Return the (X, Y) coordinate for the center point of the cell that contains the specified text.  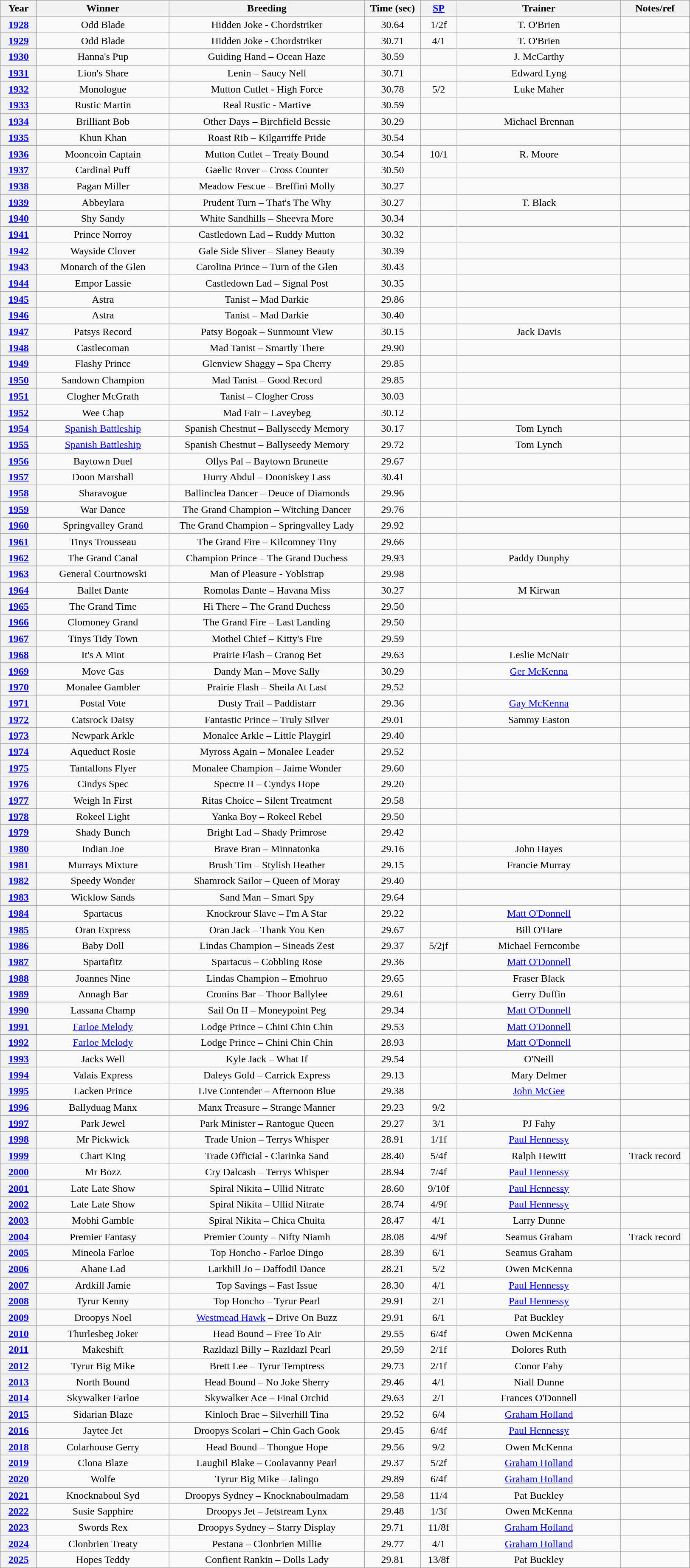
Empor Lassie (103, 283)
Abbeylara (103, 203)
Trade Official - Clarinka Sand (267, 1156)
30.78 (392, 89)
Prince Norroy (103, 235)
28.40 (392, 1156)
Mad Fair – Laveybeg (267, 412)
Ballet Dante (103, 590)
1932 (19, 89)
1997 (19, 1123)
The Grand Champion – Springvalley Lady (267, 526)
1935 (19, 138)
10/1 (439, 154)
The Grand Canal (103, 558)
T. Black (539, 203)
28.30 (392, 1285)
Makeshift (103, 1350)
Knocknaboul Syd (103, 1495)
2022 (19, 1512)
Jacks Well (103, 1059)
Fraser Black (539, 978)
Skywalker Ace – Final Orchid (267, 1398)
1987 (19, 962)
Monalee Arkle – Little Playgirl (267, 736)
Patsys Record (103, 332)
2018 (19, 1447)
Razldazl Billy – Razldazl Pearl (267, 1350)
1985 (19, 929)
Spiral Nikita – Chica Chuita (267, 1220)
Mr Bozz (103, 1172)
2016 (19, 1430)
1978 (19, 816)
Doon Marshall (103, 477)
28.60 (392, 1188)
Tyrur Big Mike – Jalingo (267, 1479)
PJ Fahy (539, 1123)
Susie Sapphire (103, 1512)
Mineola Farloe (103, 1253)
1973 (19, 736)
Mooncoin Captain (103, 154)
1963 (19, 574)
Park Minister – Rantogue Queen (267, 1123)
29.42 (392, 833)
30.34 (392, 219)
Clomoney Grand (103, 622)
Myross Again – Monalee Leader (267, 752)
Michael Ferncombe (539, 946)
J. McCarthy (539, 57)
Mad Tanist – Good Record (267, 380)
Droopys Sydney – Starry Display (267, 1528)
Breeding (267, 8)
Ralph Hewitt (539, 1156)
White Sandhills – Sheevra More (267, 219)
Castledown Lad – Signal Post (267, 283)
Shy Sandy (103, 219)
Annagh Bar (103, 994)
29.98 (392, 574)
Ritas Choice – Silent Treatment (267, 800)
2012 (19, 1366)
Head Bound – Thongue Hope (267, 1447)
29.60 (392, 768)
Gaelic Rover – Cross Counter (267, 170)
Mr Pickwick (103, 1140)
R. Moore (539, 154)
Tyrur Kenny (103, 1301)
1983 (19, 897)
Sharavogue (103, 493)
2001 (19, 1188)
Cardinal Puff (103, 170)
1974 (19, 752)
Paddy Dunphy (539, 558)
Niall Dunne (539, 1382)
The Grand Time (103, 606)
1991 (19, 1027)
1993 (19, 1059)
29.76 (392, 510)
7/4f (439, 1172)
Skywalker Farloe (103, 1398)
Ahane Lad (103, 1269)
1976 (19, 784)
Chart King (103, 1156)
Khun Khan (103, 138)
Wayside Clover (103, 251)
2011 (19, 1350)
1969 (19, 671)
Romolas Dante – Havana Miss (267, 590)
Hurry Abdul – Dooniskey Lass (267, 477)
30.35 (392, 283)
29.65 (392, 978)
1961 (19, 542)
Park Jewel (103, 1123)
Gay McKenna (539, 703)
1992 (19, 1043)
1955 (19, 445)
Pestana – Clonbrien Millie (267, 1544)
Newpark Arkle (103, 736)
Clogher McGrath (103, 396)
Westmead Hawk – Drive On Buzz (267, 1317)
29.16 (392, 849)
2005 (19, 1253)
29.45 (392, 1430)
Monalee Gambler (103, 687)
2010 (19, 1334)
1956 (19, 461)
Francie Murray (539, 865)
1994 (19, 1075)
29.56 (392, 1447)
Sidarian Blaze (103, 1414)
Larkhill Jo – Daffodil Dance (267, 1269)
Rokeel Light (103, 816)
Notes/ref (655, 8)
Prudent Turn – That's The Why (267, 203)
2019 (19, 1463)
Prairie Flash – Sheila At Last (267, 687)
1936 (19, 154)
2006 (19, 1269)
1980 (19, 849)
Hopes Teddy (103, 1560)
Indian Joe (103, 849)
Leslie McNair (539, 655)
Bright Lad – Shady Primrose (267, 833)
29.53 (392, 1027)
1937 (19, 170)
Jack Davis (539, 332)
John Hayes (539, 849)
Colarhouse Gerry (103, 1447)
29.54 (392, 1059)
Time (sec) (392, 8)
Speedy Wonder (103, 881)
1948 (19, 348)
Sammy Easton (539, 720)
1970 (19, 687)
Spartafitz (103, 962)
Sand Man – Smart Spy (267, 897)
Pagan Miller (103, 186)
Castlecoman (103, 348)
Daleys Gold – Carrick Express (267, 1075)
1949 (19, 364)
29.38 (392, 1091)
1942 (19, 251)
Edward Lyng (539, 73)
5/2jf (439, 946)
1957 (19, 477)
Droopys Scolari – Chin Gach Gook (267, 1430)
1998 (19, 1140)
29.46 (392, 1382)
29.93 (392, 558)
29.89 (392, 1479)
1947 (19, 332)
1959 (19, 510)
Tantallons Flyer (103, 768)
Dusty Trail – Paddistarr (267, 703)
Top Honcho - Farloe Dingo (267, 1253)
SP (439, 8)
Trade Union – Terrys Whisper (267, 1140)
Tyrur Big Mike (103, 1366)
Trainer (539, 8)
Baytown Duel (103, 461)
1972 (19, 720)
1966 (19, 622)
Move Gas (103, 671)
28.94 (392, 1172)
Springvalley Grand (103, 526)
Mobhi Gamble (103, 1220)
O'Neill (539, 1059)
Wicklow Sands (103, 897)
29.71 (392, 1528)
30.41 (392, 477)
1943 (19, 267)
Tanist – Clogher Cross (267, 396)
Luke Maher (539, 89)
1/1f (439, 1140)
2020 (19, 1479)
Swords Rex (103, 1528)
1967 (19, 639)
War Dance (103, 510)
Lion's Share (103, 73)
29.13 (392, 1075)
Hanna's Pup (103, 57)
Confient Rankin – Dolls Lady (267, 1560)
1940 (19, 219)
1938 (19, 186)
1944 (19, 283)
1975 (19, 768)
Thurlesbeg Joker (103, 1334)
11/4 (439, 1495)
28.93 (392, 1043)
Head Bound – No Joke Sherry (267, 1382)
30.64 (392, 25)
Monologue (103, 89)
1981 (19, 865)
2014 (19, 1398)
2015 (19, 1414)
1933 (19, 105)
1939 (19, 203)
30.43 (392, 267)
1962 (19, 558)
Shamrock Sailor – Queen of Moray (267, 881)
Live Contender – Afternoon Blue (267, 1091)
1984 (19, 913)
Top Honcho – Tyrur Pearl (267, 1301)
Real Rustic - Martive (267, 105)
Ardkill Jamie (103, 1285)
Man of Pleasure - Yoblstrap (267, 574)
2004 (19, 1237)
Champion Prince – The Grand Duchess (267, 558)
M Kirwan (539, 590)
2009 (19, 1317)
2008 (19, 1301)
30.32 (392, 235)
2021 (19, 1495)
1931 (19, 73)
Wolfe (103, 1479)
29.34 (392, 1011)
6/4 (439, 1414)
Sandown Champion (103, 380)
28.91 (392, 1140)
1971 (19, 703)
North Bound (103, 1382)
1960 (19, 526)
1934 (19, 121)
Ger McKenna (539, 671)
29.15 (392, 865)
1929 (19, 41)
Head Bound – Free To Air (267, 1334)
Clonbrien Treaty (103, 1544)
Droopys Jet – Jetstream Lynx (267, 1512)
Catsrock Daisy (103, 720)
30.17 (392, 428)
1952 (19, 412)
The Grand Fire – Kilcomney Tiny (267, 542)
28.39 (392, 1253)
29.92 (392, 526)
General Courtnowski (103, 574)
29.23 (392, 1107)
Ballyduag Manx (103, 1107)
29.86 (392, 299)
Patsy Bogoak – Sunmount View (267, 332)
Spartacus (103, 913)
Murrays Mixture (103, 865)
29.20 (392, 784)
Dolores Ruth (539, 1350)
Flashy Prince (103, 364)
1979 (19, 833)
1964 (19, 590)
5/4f (439, 1156)
Droopys Sydney – Knocknaboulmadam (267, 1495)
Monarch of the Glen (103, 267)
1982 (19, 881)
1946 (19, 315)
Brave Bran – Minnatonka (267, 849)
1958 (19, 493)
2023 (19, 1528)
It's A Mint (103, 655)
Kyle Jack – What If (267, 1059)
Jaytee Jet (103, 1430)
30.40 (392, 315)
1941 (19, 235)
Postal Vote (103, 703)
1928 (19, 25)
Knockrour Slave – I'm A Star (267, 913)
1977 (19, 800)
1954 (19, 428)
2024 (19, 1544)
2003 (19, 1220)
Aqueduct Rosie (103, 752)
29.01 (392, 720)
28.47 (392, 1220)
5/2f (439, 1463)
Weigh In First (103, 800)
Baby Doll (103, 946)
30.12 (392, 412)
Kinloch Brae – Silverhill Tina (267, 1414)
29.66 (392, 542)
1990 (19, 1011)
Cry Dalcash – Terrys Whisper (267, 1172)
1986 (19, 946)
9/10f (439, 1188)
1968 (19, 655)
Droopys Noel (103, 1317)
30.03 (392, 396)
The Grand Champion – Witching Dancer (267, 510)
Manx Treasure – Strange Manner (267, 1107)
29.64 (392, 897)
2007 (19, 1285)
29.77 (392, 1544)
29.61 (392, 994)
Brush Tim – Stylish Heather (267, 865)
1951 (19, 396)
29.22 (392, 913)
Larry Dunne (539, 1220)
Brilliant Bob (103, 121)
29.90 (392, 348)
Wee Chap (103, 412)
Ollys Pal – Baytown Brunette (267, 461)
Cindys Spec (103, 784)
29.72 (392, 445)
Hi There – The Grand Duchess (267, 606)
Monalee Champion – Jaime Wonder (267, 768)
1/2f (439, 25)
1930 (19, 57)
Other Days – Birchfield Bessie (267, 121)
1995 (19, 1091)
Dandy Man – Move Sally (267, 671)
Lindas Champion – Emohruo (267, 978)
1999 (19, 1156)
2025 (19, 1560)
29.96 (392, 493)
Bill O'Hare (539, 929)
Conor Fahy (539, 1366)
Laughil Blake – Coolavanny Pearl (267, 1463)
1950 (19, 380)
Lindas Champion – Sineads Zest (267, 946)
Gale Side Sliver – Slaney Beauty (267, 251)
Roast Rib – Kilgarriffe Pride (267, 138)
Top Savings – Fast Issue (267, 1285)
Shady Bunch (103, 833)
Lenin – Saucy Nell (267, 73)
Castledown Lad – Ruddy Mutton (267, 235)
Lacken Prince (103, 1091)
1/3f (439, 1512)
Frances O'Donnell (539, 1398)
Spectre II – Cyndys Hope (267, 784)
Mothel Chief – Kitty's Fire (267, 639)
29.55 (392, 1334)
Fantastic Prince – Truly Silver (267, 720)
1945 (19, 299)
30.39 (392, 251)
Prairie Flash – Cranog Bet (267, 655)
2013 (19, 1382)
Ballinclea Dancer – Deuce of Diamonds (267, 493)
Joannes Nine (103, 978)
Sail On II – Moneypoint Peg (267, 1011)
Premier County – Nifty Niamh (267, 1237)
The Grand Fire – Last Landing (267, 622)
28.21 (392, 1269)
29.81 (392, 1560)
1965 (19, 606)
1989 (19, 994)
Year (19, 8)
Cronins Bar – Thoor Ballylee (267, 994)
Carolina Prince – Turn of the Glen (267, 267)
29.73 (392, 1366)
28.74 (392, 1204)
Oran Jack – Thank You Ken (267, 929)
Gerry Duffin (539, 994)
Winner (103, 8)
2000 (19, 1172)
3/1 (439, 1123)
Mad Tanist – Smartly There (267, 348)
Premier Fantasy (103, 1237)
29.48 (392, 1512)
Tinys Tidy Town (103, 639)
Mutton Cutlet - High Force (267, 89)
Meadow Fescue – Breffini Molly (267, 186)
Clona Blaze (103, 1463)
Spartacus – Cobbling Rose (267, 962)
Glenview Shaggy – Spa Cherry (267, 364)
Yanka Boy – Rokeel Rebel (267, 816)
Michael Brennan (539, 121)
29.27 (392, 1123)
Valais Express (103, 1075)
Tinys Trousseau (103, 542)
1988 (19, 978)
1996 (19, 1107)
Mutton Cutlet – Treaty Bound (267, 154)
Rustic Martin (103, 105)
11/8f (439, 1528)
28.08 (392, 1237)
Oran Express (103, 929)
John McGee (539, 1091)
13/8f (439, 1560)
Guiding Hand – Ocean Haze (267, 57)
30.50 (392, 170)
Brett Lee – Tyrur Temptress (267, 1366)
30.15 (392, 332)
Lassana Champ (103, 1011)
2002 (19, 1204)
Mary Delmer (539, 1075)
